Return the [X, Y] coordinate for the center point of the cell that contains the specified text.  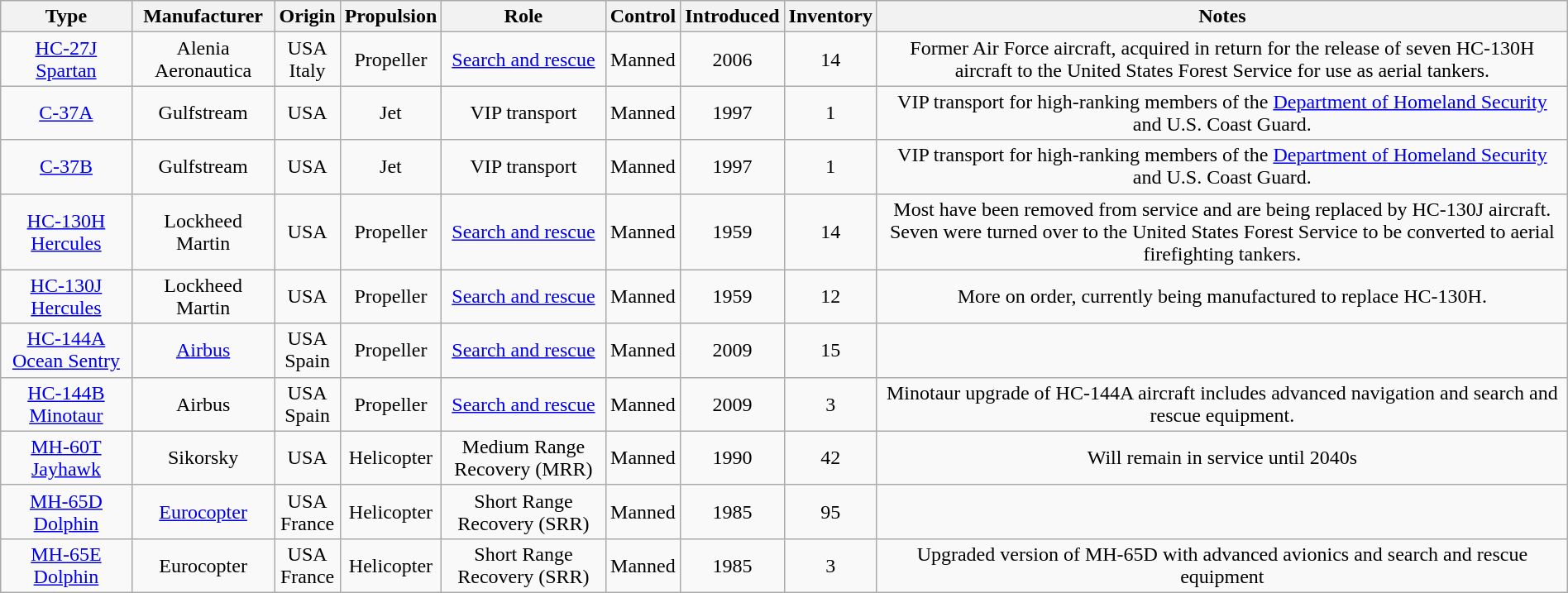
More on order, currently being manufactured to replace HC-130H. [1222, 296]
C-37B [66, 167]
Minotaur upgrade of HC-144A aircraft includes advanced navigation and search and rescue equipment. [1222, 404]
15 [830, 351]
Manufacturer [203, 17]
1990 [733, 458]
Propulsion [390, 17]
USAItaly [308, 60]
Upgraded version of MH-65D with advanced avionics and search and rescue equipment [1222, 566]
Sikorsky [203, 458]
MH-65D Dolphin [66, 511]
MH-65E Dolphin [66, 566]
Type [66, 17]
95 [830, 511]
HC-130J Hercules [66, 296]
Inventory [830, 17]
HC-144B Minotaur [66, 404]
Role [523, 17]
MH-60T Jayhawk [66, 458]
Origin [308, 17]
42 [830, 458]
Introduced [733, 17]
HC-27J Spartan [66, 60]
C-37A [66, 112]
12 [830, 296]
HC-144A Ocean Sentry [66, 351]
Alenia Aeronautica [203, 60]
HC-130H Hercules [66, 232]
Notes [1222, 17]
Control [643, 17]
2006 [733, 60]
Medium Range Recovery (MRR) [523, 458]
Will remain in service until 2040s [1222, 458]
